Scan for the cell matching the given text and deliver its [X, Y] coordinate at center. 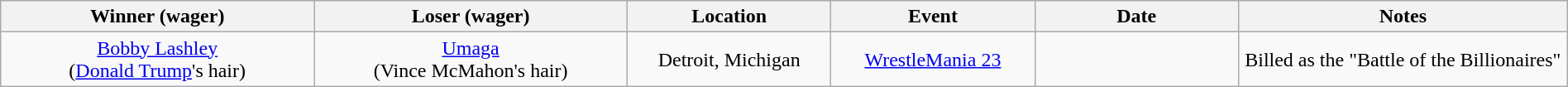
WrestleMania 23 [933, 60]
Location [729, 17]
Umaga(Vince McMahon's hair) [471, 60]
Event [933, 17]
Notes [1403, 17]
Winner (wager) [157, 17]
Loser (wager) [471, 17]
Date [1136, 17]
Detroit, Michigan [729, 60]
Bobby Lashley(Donald Trump's hair) [157, 60]
Billed as the "Battle of the Billionaires" [1403, 60]
